From the cell containing the given text, extract its center point as [x, y] coordinate. 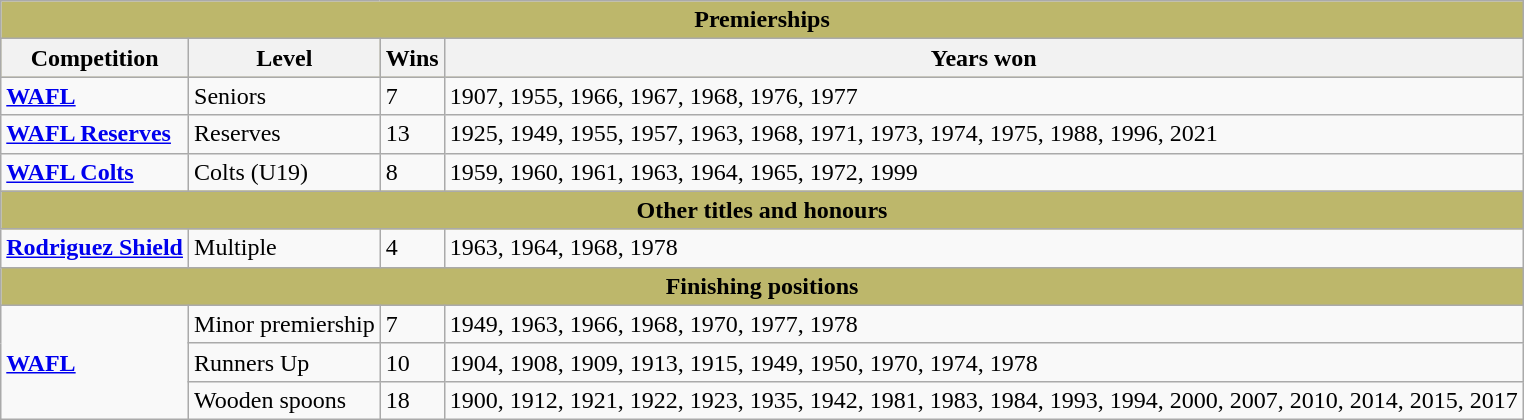
1907, 1955, 1966, 1967, 1968, 1976, 1977 [984, 96]
Finishing positions [762, 286]
Wooden spoons [285, 400]
Multiple [285, 248]
1949, 1963, 1966, 1968, 1970, 1977, 1978 [984, 324]
1963, 1964, 1968, 1978 [984, 248]
13 [412, 134]
Colts (U19) [285, 172]
Wins [412, 58]
Reserves [285, 134]
Minor premiership [285, 324]
1904, 1908, 1909, 1913, 1915, 1949, 1950, 1970, 1974, 1978 [984, 362]
Rodriguez Shield [95, 248]
1900, 1912, 1921, 1922, 1923, 1935, 1942, 1981, 1983, 1984, 1993, 1994, 2000, 2007, 2010, 2014, 2015, 2017 [984, 400]
1959, 1960, 1961, 1963, 1964, 1965, 1972, 1999 [984, 172]
1925, 1949, 1955, 1957, 1963, 1968, 1971, 1973, 1974, 1975, 1988, 1996, 2021 [984, 134]
Level [285, 58]
18 [412, 400]
WAFL Colts [95, 172]
Years won [984, 58]
8 [412, 172]
4 [412, 248]
Seniors [285, 96]
10 [412, 362]
Premierships [762, 20]
WAFL Reserves [95, 134]
Competition [95, 58]
Runners Up [285, 362]
Other titles and honours [762, 210]
